From the cell containing the given text, extract its center point as [X, Y] coordinate. 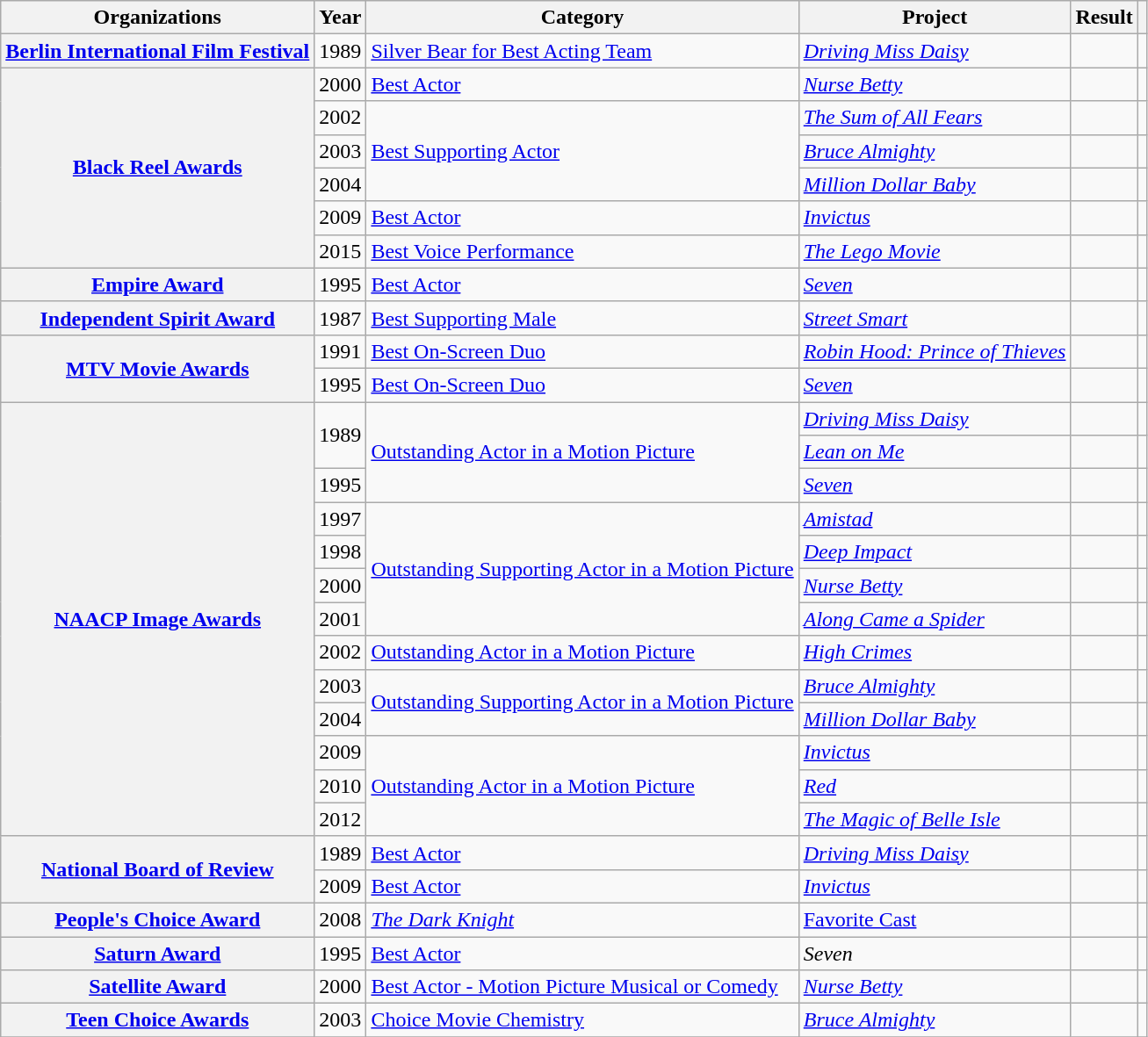
Robin Hood: Prince of Thieves [935, 351]
The Dark Knight [582, 919]
People's Choice Award [158, 919]
Amistad [935, 519]
2001 [341, 619]
Year [341, 18]
2010 [341, 786]
The Magic of Belle Isle [935, 819]
Deep Impact [935, 552]
Red [935, 786]
Organizations [158, 18]
Best Supporting Male [582, 318]
Street Smart [935, 318]
1997 [341, 519]
Saturn Award [158, 953]
1998 [341, 552]
Teen Choice Awards [158, 1020]
Result [1104, 18]
1991 [341, 351]
Best Actor - Motion Picture Musical or Comedy [582, 987]
Satellite Award [158, 987]
Best Supporting Actor [582, 151]
Project [935, 18]
1987 [341, 318]
2012 [341, 819]
Silver Bear for Best Acting Team [582, 51]
NAACP Image Awards [158, 620]
Empire Award [158, 284]
Berlin International Film Festival [158, 51]
Along Came a Spider [935, 619]
Black Reel Awards [158, 168]
MTV Movie Awards [158, 368]
Category [582, 18]
National Board of Review [158, 869]
Lean on Me [935, 452]
Independent Spirit Award [158, 318]
Favorite Cast [935, 919]
Best Voice Performance [582, 251]
2015 [341, 251]
2008 [341, 919]
High Crimes [935, 652]
The Lego Movie [935, 251]
The Sum of All Fears [935, 118]
Choice Movie Chemistry [582, 1020]
